Search for the cell housing the specified text and yield its [X, Y] center coordinate. 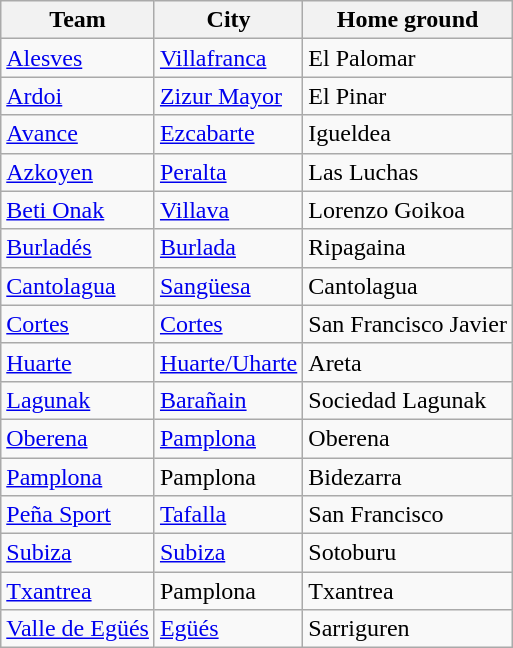
San Francisco Javier [408, 324]
Peralta [228, 172]
Ripagaina [408, 248]
Bidezarra [408, 477]
Avance [78, 134]
Areta [408, 362]
Burlada [228, 248]
Barañain [228, 400]
Beti Onak [78, 210]
Sotoburu [408, 553]
Ardoi [78, 96]
Azkoyen [78, 172]
Home ground [408, 20]
City [228, 20]
Burladés [78, 248]
Egüés [228, 629]
Tafalla [228, 515]
El Palomar [408, 58]
Sangüesa [228, 286]
Lagunak [78, 400]
Zizur Mayor [228, 96]
Sociedad Lagunak [408, 400]
Lorenzo Goikoa [408, 210]
Valle de Egüés [78, 629]
San Francisco [408, 515]
Ezcabarte [228, 134]
Team [78, 20]
Huarte [78, 362]
El Pinar [408, 96]
Villava [228, 210]
Villafranca [228, 58]
Igueldea [408, 134]
Huarte/Uharte [228, 362]
Peña Sport [78, 515]
Las Luchas [408, 172]
Sarriguren [408, 629]
Alesves [78, 58]
